From the cell containing the given text, extract its center point as [X, Y] coordinate. 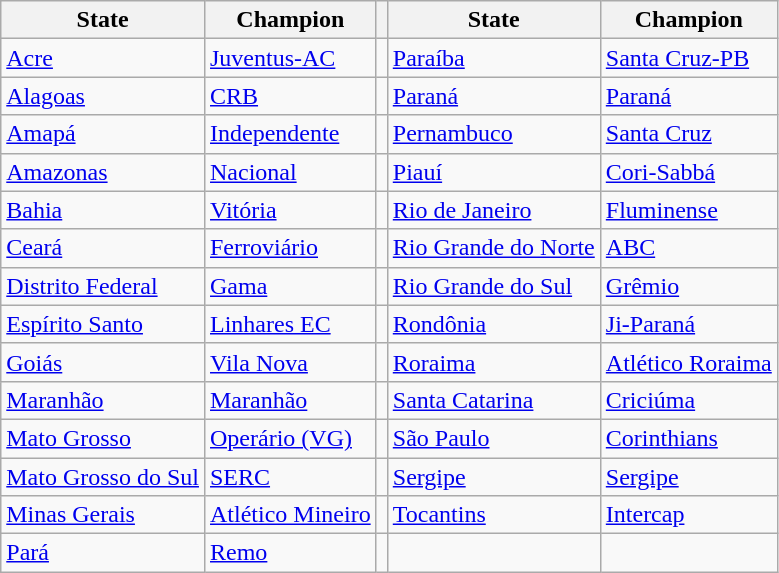
Roraima [494, 362]
Ji-Paraná [688, 324]
Espírito Santo [103, 324]
Vila Nova [290, 362]
Amazonas [103, 172]
Goiás [103, 362]
Fluminense [688, 210]
Rio Grande do Norte [494, 248]
SERC [290, 477]
Amapá [103, 134]
Santa Cruz-PB [688, 58]
Intercap [688, 515]
Operário (VG) [290, 438]
Paraíba [494, 58]
Mato Grosso do Sul [103, 477]
Independente [290, 134]
Grêmio [688, 286]
Minas Gerais [103, 515]
ABC [688, 248]
Atlético Roraima [688, 362]
Rio de Janeiro [494, 210]
Pernambuco [494, 134]
Piauí [494, 172]
Distrito Federal [103, 286]
Santa Cruz [688, 134]
Bahia [103, 210]
CRB [290, 96]
Mato Grosso [103, 438]
Corinthians [688, 438]
Acre [103, 58]
Vitória [290, 210]
Atlético Mineiro [290, 515]
Alagoas [103, 96]
Santa Catarina [494, 400]
Ceará [103, 248]
Rondônia [494, 324]
Pará [103, 553]
Criciúma [688, 400]
Tocantins [494, 515]
Juventus-AC [290, 58]
Remo [290, 553]
Linhares EC [290, 324]
Ferroviário [290, 248]
Rio Grande do Sul [494, 286]
Cori-Sabbá [688, 172]
São Paulo [494, 438]
Gama [290, 286]
Nacional [290, 172]
